Detect which cell encompasses the target text, then output its (X, Y) center coordinate. 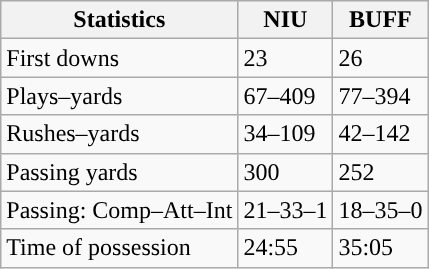
Passing yards (120, 172)
42–142 (380, 134)
BUFF (380, 20)
300 (286, 172)
34–109 (286, 134)
77–394 (380, 96)
Passing: Comp–Att–Int (120, 210)
Time of possession (120, 248)
23 (286, 58)
NIU (286, 20)
26 (380, 58)
24:55 (286, 248)
67–409 (286, 96)
Rushes–yards (120, 134)
252 (380, 172)
18–35–0 (380, 210)
Plays–yards (120, 96)
21–33–1 (286, 210)
First downs (120, 58)
35:05 (380, 248)
Statistics (120, 20)
